Extract the [x, y] coordinate from the center of the cell holding the provided text.  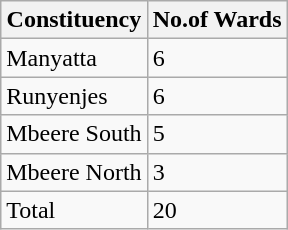
Constituency [74, 20]
3 [217, 172]
Manyatta [74, 58]
Mbeere South [74, 134]
Total [74, 210]
20 [217, 210]
Runyenjes [74, 96]
Mbeere North [74, 172]
No.of Wards [217, 20]
5 [217, 134]
